Detect which cell encompasses the target text, then output its (X, Y) center coordinate. 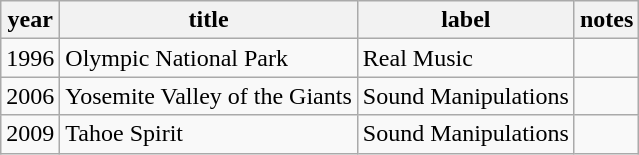
2006 (30, 96)
2009 (30, 134)
notes (606, 20)
title (208, 20)
Olympic National Park (208, 58)
Real Music (466, 58)
year (30, 20)
1996 (30, 58)
Tahoe Spirit (208, 134)
Yosemite Valley of the Giants (208, 96)
label (466, 20)
